Detect which cell encompasses the target text, then output its [X, Y] center coordinate. 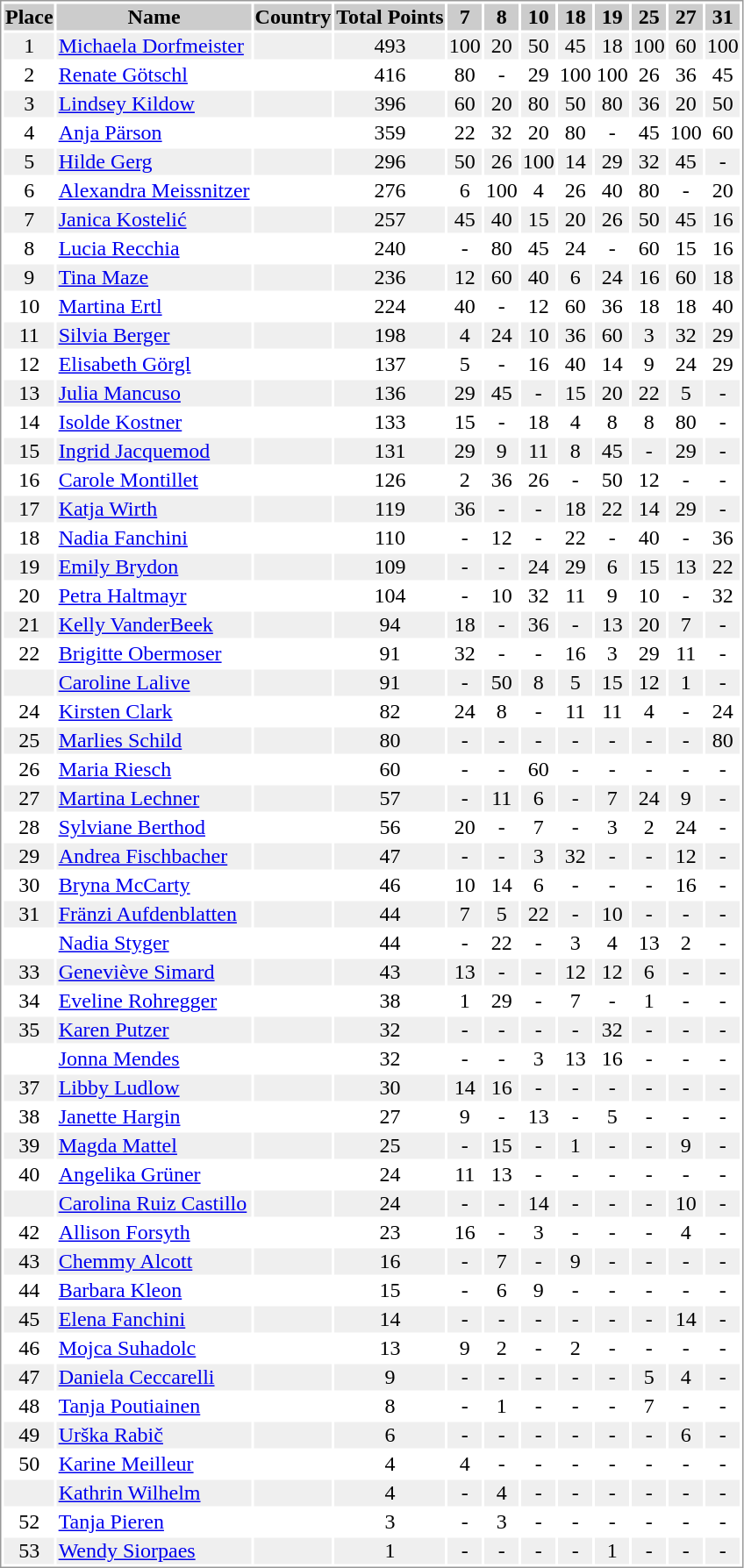
Elisabeth Görgl [154, 364]
33 [29, 973]
57 [390, 799]
136 [390, 394]
Anja Pärson [154, 132]
Andrea Fischbacher [154, 857]
Janette Hargin [154, 1116]
Geneviève Simard [154, 973]
Place [29, 17]
296 [390, 162]
Tina Maze [154, 278]
Sylviane Berthod [154, 827]
35 [29, 1030]
Martina Lechner [154, 799]
359 [390, 132]
49 [29, 1436]
Janica Kostelić [154, 220]
Lindsey Kildow [154, 104]
Country [293, 17]
Libby Ludlow [154, 1088]
Bryna McCarty [154, 885]
Kirsten Clark [154, 711]
Carolina Ruiz Castillo [154, 1204]
Kelly VanderBeek [154, 625]
Karine Meilleur [154, 1464]
Hilde Gerg [154, 162]
Karen Putzer [154, 1030]
Caroline Lalive [154, 683]
104 [390, 595]
224 [390, 306]
Magda Mattel [154, 1146]
82 [390, 711]
Tanja Poutiainen [154, 1406]
28 [29, 827]
Marlies Schild [154, 741]
110 [390, 538]
Barbara Kleon [154, 1290]
Angelika Grüner [154, 1174]
109 [390, 567]
17 [29, 510]
53 [29, 1551]
Petra Haltmayr [154, 595]
396 [390, 104]
Jonna Mendes [154, 1058]
56 [390, 827]
Lucia Recchia [154, 248]
23 [390, 1232]
Fränzi Aufdenblatten [154, 915]
Kathrin Wilhelm [154, 1493]
Elena Fanchini [154, 1320]
Nadia Fanchini [154, 538]
Allison Forsyth [154, 1232]
240 [390, 248]
Martina Ertl [154, 306]
Name [154, 17]
119 [390, 510]
48 [29, 1406]
Isolde Kostner [154, 422]
133 [390, 422]
126 [390, 480]
Mojca Suhadolc [154, 1348]
Maria Riesch [154, 769]
94 [390, 625]
Nadia Styger [154, 943]
Total Points [390, 17]
Alexandra Meissnitzer [154, 190]
Renate Götschl [154, 75]
Michaela Dorfmeister [154, 46]
Chemmy Alcott [154, 1262]
34 [29, 1001]
Daniela Ceccarelli [154, 1378]
Eveline Rohregger [154, 1001]
37 [29, 1088]
52 [29, 1522]
21 [29, 625]
Ingrid Jacquemod [154, 452]
236 [390, 278]
42 [29, 1232]
Wendy Siorpaes [154, 1551]
257 [390, 220]
Urška Rabič [154, 1436]
Brigitte Obermoser [154, 653]
Emily Brydon [154, 567]
Katja Wirth [154, 510]
131 [390, 452]
39 [29, 1146]
Tanja Pieren [154, 1522]
Carole Montillet [154, 480]
137 [390, 364]
198 [390, 336]
276 [390, 190]
Silvia Berger [154, 336]
Julia Mancuso [154, 394]
493 [390, 46]
416 [390, 75]
